Provide the (x, y) coordinate of the cell's center where the given text is located.  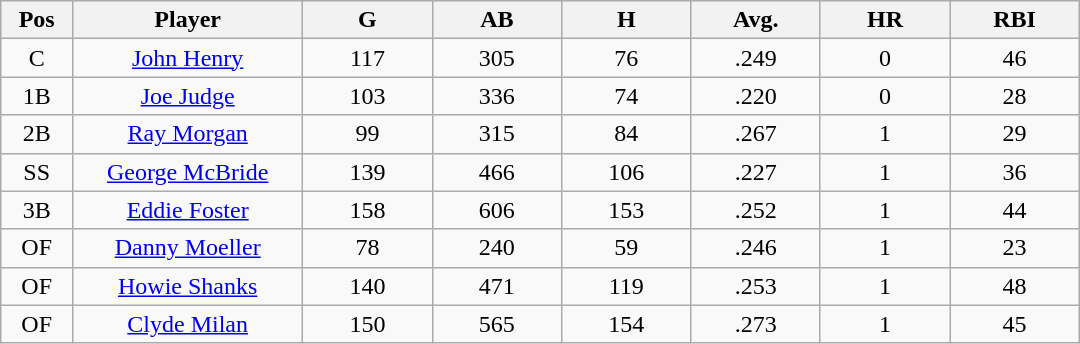
G (368, 20)
.246 (756, 248)
.249 (756, 58)
46 (1014, 58)
Avg. (756, 20)
565 (496, 324)
.220 (756, 96)
George McBride (188, 172)
78 (368, 248)
.252 (756, 210)
158 (368, 210)
154 (626, 324)
Pos (37, 20)
Howie Shanks (188, 286)
103 (368, 96)
315 (496, 134)
45 (1014, 324)
74 (626, 96)
28 (1014, 96)
305 (496, 58)
119 (626, 286)
23 (1014, 248)
Eddie Foster (188, 210)
Joe Judge (188, 96)
606 (496, 210)
.227 (756, 172)
471 (496, 286)
3B (37, 210)
240 (496, 248)
Ray Morgan (188, 134)
1B (37, 96)
John Henry (188, 58)
Danny Moeller (188, 248)
139 (368, 172)
H (626, 20)
59 (626, 248)
44 (1014, 210)
2B (37, 134)
84 (626, 134)
117 (368, 58)
Player (188, 20)
AB (496, 20)
99 (368, 134)
HR (884, 20)
150 (368, 324)
466 (496, 172)
106 (626, 172)
C (37, 58)
153 (626, 210)
76 (626, 58)
.267 (756, 134)
Clyde Milan (188, 324)
140 (368, 286)
.253 (756, 286)
36 (1014, 172)
48 (1014, 286)
SS (37, 172)
336 (496, 96)
RBI (1014, 20)
.273 (756, 324)
29 (1014, 134)
